Extract the (x, y) coordinate from the center of the cell holding the provided text.  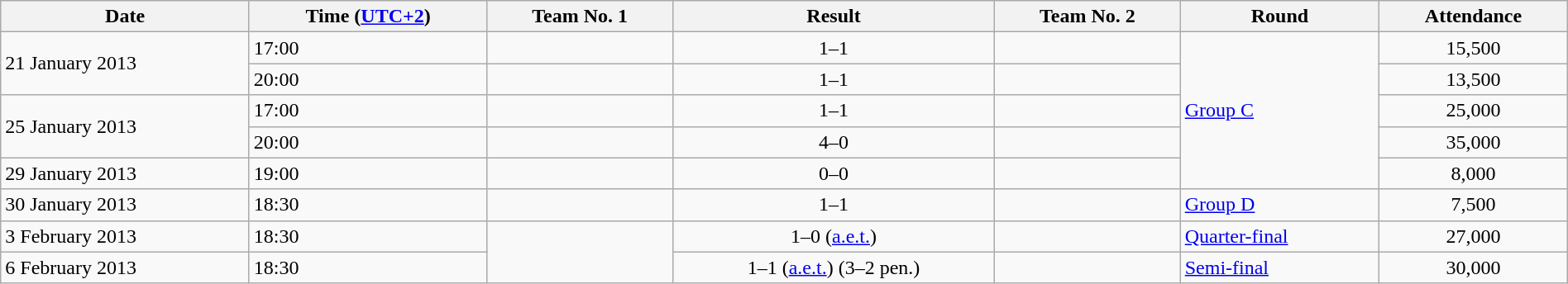
13,500 (1474, 79)
21 January 2013 (126, 64)
25 January 2013 (126, 126)
Team No. 2 (1088, 17)
15,500 (1474, 48)
4–0 (834, 142)
Semi-final (1280, 267)
0–0 (834, 173)
30 January 2013 (126, 205)
8,000 (1474, 173)
Attendance (1474, 17)
Team No. 1 (581, 17)
1–0 (a.e.t.) (834, 236)
7,500 (1474, 205)
27,000 (1474, 236)
25,000 (1474, 111)
1–1 (a.e.t.) (3–2 pen.) (834, 267)
Date (126, 17)
Round (1280, 17)
Time (UTC+2) (367, 17)
29 January 2013 (126, 173)
3 February 2013 (126, 236)
Group C (1280, 111)
6 February 2013 (126, 267)
19:00 (367, 173)
Quarter-final (1280, 236)
30,000 (1474, 267)
Result (834, 17)
Group D (1280, 205)
35,000 (1474, 142)
